Identify which cell holds the provided text, then report its (X, Y) central coordinate. 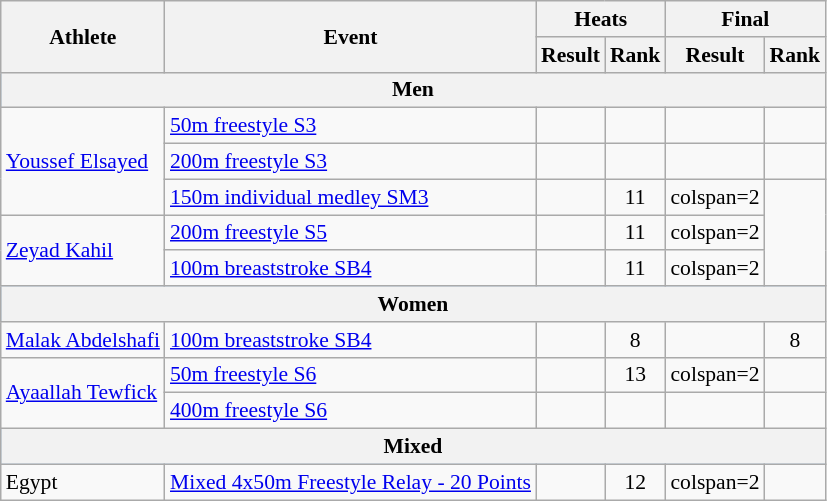
Ayaallah Tewfick (83, 392)
Final (745, 19)
12 (636, 482)
Mixed (413, 447)
Zeyad Kahil (83, 250)
Event (350, 36)
Women (413, 304)
Athlete (83, 36)
400m freestyle S6 (350, 411)
Men (413, 90)
Heats (600, 19)
200m freestyle S3 (350, 162)
Mixed 4x50m Freestyle Relay - 20 Points (350, 482)
Youssef Elsayed (83, 162)
50m freestyle S3 (350, 126)
50m freestyle S6 (350, 375)
200m freestyle S5 (350, 233)
150m individual medley SM3 (350, 197)
Egypt (83, 482)
13 (636, 375)
Malak Abdelshafi (83, 340)
